Find where the given text appears and provide that cell's center as [x, y] coordinate. 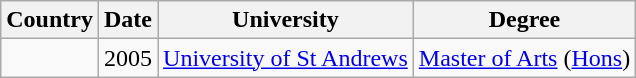
Date [128, 20]
Degree [524, 20]
Country [50, 20]
University of St Andrews [286, 58]
University [286, 20]
2005 [128, 58]
Master of Arts (Hons) [524, 58]
